Provide the (x, y) coordinate of the cell's center where the given text is located.  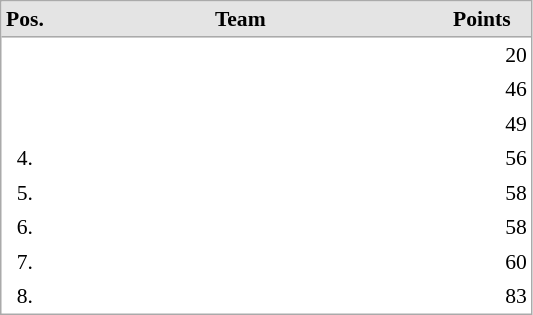
6. (26, 227)
49 (482, 123)
20 (482, 55)
56 (482, 158)
Team (240, 20)
Pos. (26, 20)
Points (482, 20)
5. (26, 193)
7. (26, 261)
8. (26, 296)
46 (482, 89)
83 (482, 296)
4. (26, 158)
60 (482, 261)
